From the cell containing the given text, extract its center point as [X, Y] coordinate. 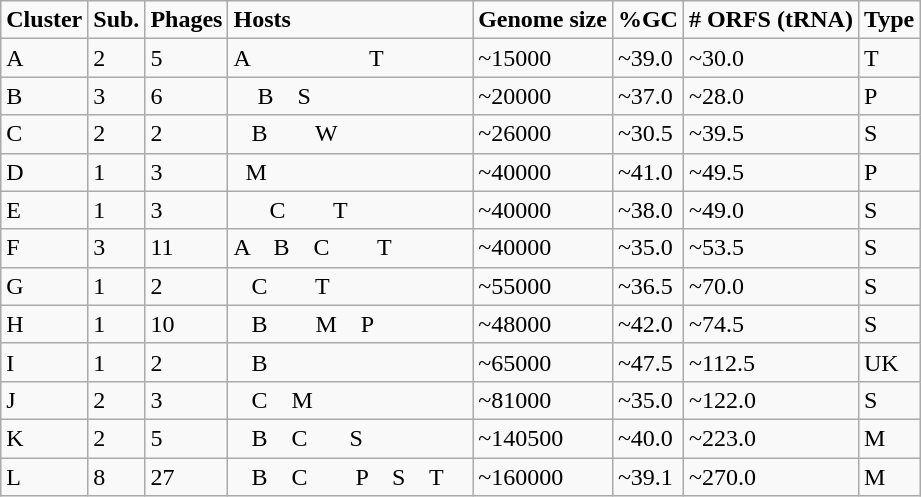
~53.5 [770, 248]
B S [350, 96]
~112.5 [770, 362]
Type [888, 20]
# ORFS (tRNA) [770, 20]
~70.0 [770, 286]
T [888, 58]
~270.0 [770, 477]
B C S [350, 438]
Hosts [350, 20]
A [44, 58]
6 [186, 96]
Sub. [116, 20]
10 [186, 324]
~49.0 [770, 210]
H [44, 324]
Phages [186, 20]
B W [350, 134]
G [44, 286]
Genome size [543, 20]
A B C T [350, 248]
~37.0 [648, 96]
C [44, 134]
~140500 [543, 438]
J [44, 400]
L [44, 477]
~47.5 [648, 362]
~30.0 [770, 58]
~42.0 [648, 324]
~223.0 [770, 438]
~49.5 [770, 172]
~15000 [543, 58]
I [44, 362]
~81000 [543, 400]
~40.0 [648, 438]
B C P S T [350, 477]
K [44, 438]
A T [350, 58]
~41.0 [648, 172]
27 [186, 477]
~122.0 [770, 400]
F [44, 248]
~39.0 [648, 58]
11 [186, 248]
~55000 [543, 286]
~160000 [543, 477]
~39.1 [648, 477]
~26000 [543, 134]
~65000 [543, 362]
~20000 [543, 96]
UK [888, 362]
C M [350, 400]
Cluster [44, 20]
D [44, 172]
B M P [350, 324]
%GC [648, 20]
~36.5 [648, 286]
~74.5 [770, 324]
8 [116, 477]
~30.5 [648, 134]
E [44, 210]
~48000 [543, 324]
~39.5 [770, 134]
~38.0 [648, 210]
~28.0 [770, 96]
